Output the (x, y) coordinate of the center of the cell containing the given text.  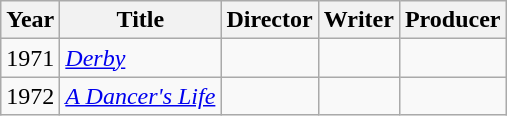
Producer (452, 20)
Writer (358, 20)
1972 (30, 96)
Director (270, 20)
A Dancer's Life (140, 96)
Year (30, 20)
1971 (30, 58)
Title (140, 20)
Derby (140, 58)
